Locate the cell with the specified text and output its (x, y) center coordinate. 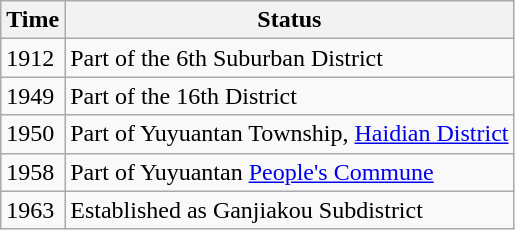
Time (33, 20)
1949 (33, 96)
Established as Ganjiakou Subdistrict (290, 210)
Part of Yuyuantan People's Commune (290, 172)
Part of the 6th Suburban District (290, 58)
1958 (33, 172)
Part of the 16th District (290, 96)
1912 (33, 58)
Part of Yuyuantan Township, Haidian District (290, 134)
1963 (33, 210)
1950 (33, 134)
Status (290, 20)
